Return (X, Y) of the center of cell containing provided text 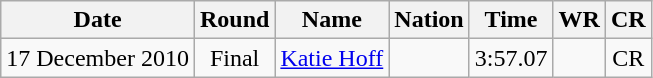
Round (234, 20)
WR (579, 20)
Time (511, 20)
Final (234, 58)
Katie Hoff (332, 58)
Date (98, 20)
3:57.07 (511, 58)
Nation (429, 20)
17 December 2010 (98, 58)
Name (332, 20)
